Extract the [X, Y] coordinate from the center of the cell holding the provided text.  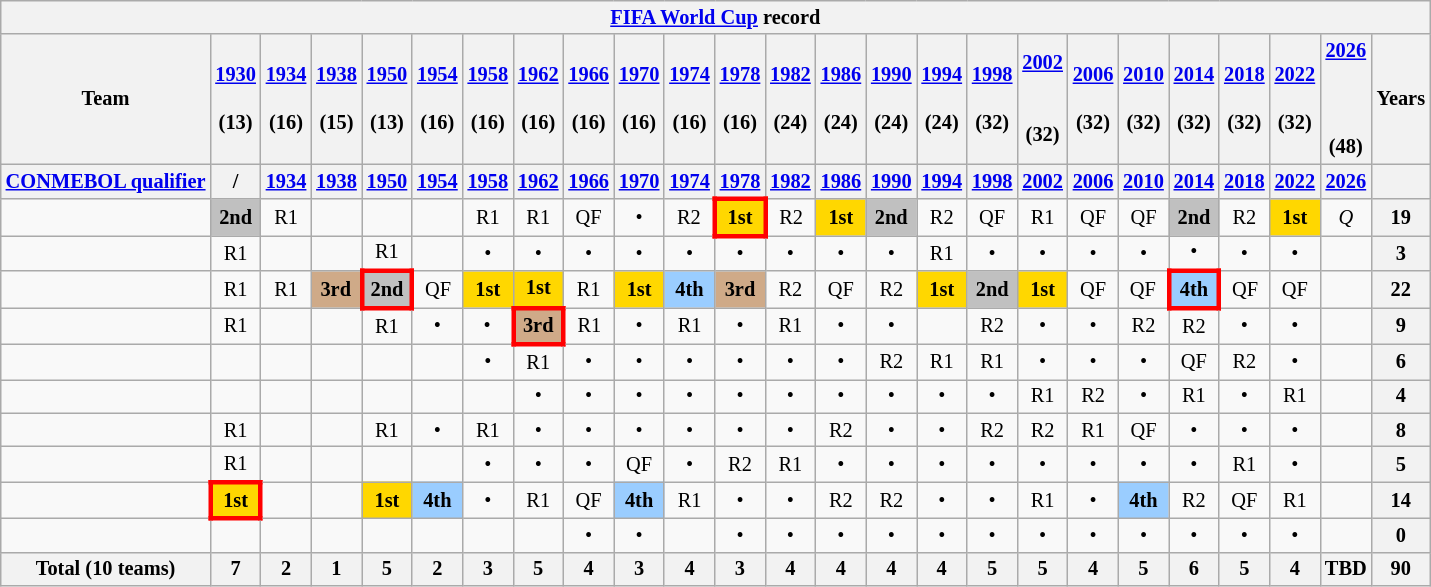
2014 [1194, 182]
1986(24) [841, 99]
1998(32) [992, 99]
1978(16) [740, 99]
1962(16) [538, 99]
0 [1401, 535]
1970(16) [639, 99]
1966 [588, 182]
2018 [1244, 182]
1994(24) [941, 99]
9 [1401, 326]
1938 [336, 182]
Team [106, 99]
FIFA World Cup record [716, 17]
2010 [1143, 182]
1958(16) [488, 99]
2018(32) [1244, 99]
1986 [841, 182]
1934 [286, 182]
1970 [639, 182]
1990(24) [891, 99]
CONMEBOL qualifier [106, 182]
TBD [1346, 569]
1982 [790, 182]
1934(16) [286, 99]
2026(48) [1346, 99]
Total (10 teams) [106, 569]
1958 [488, 182]
2006 [1093, 182]
90 [1401, 569]
1982(24) [790, 99]
2022(32) [1295, 99]
2026 [1346, 182]
1950(13) [387, 99]
2022 [1295, 182]
1954 [437, 182]
1990 [891, 182]
1930(13) [235, 99]
2010(32) [1143, 99]
22 [1401, 290]
Years [1401, 99]
/ [235, 182]
19 [1401, 218]
1962 [538, 182]
8 [1401, 430]
1974(16) [689, 99]
14 [1401, 500]
2006(32) [1093, 99]
1974 [689, 182]
1998 [992, 182]
1954(16) [437, 99]
1938(15) [336, 99]
1950 [387, 182]
1978 [740, 182]
1 [336, 569]
1994 [941, 182]
2014(32) [1194, 99]
2002 [1042, 182]
Q [1346, 218]
2002(32) [1042, 99]
7 [235, 569]
1966(16) [588, 99]
